Detect which cell encompasses the target text, then output its (X, Y) center coordinate. 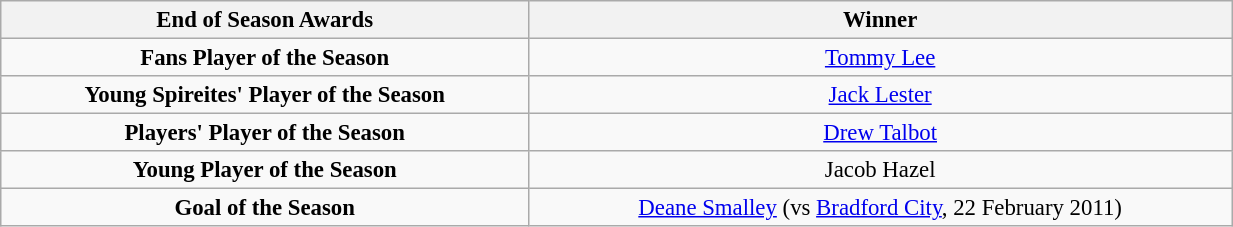
Tommy Lee (880, 58)
Fans Player of the Season (265, 58)
Winner (880, 20)
Jack Lester (880, 95)
End of Season Awards (265, 20)
Players' Player of the Season (265, 133)
Drew Talbot (880, 133)
Jacob Hazel (880, 170)
Young Spireites' Player of the Season (265, 95)
Goal of the Season (265, 208)
Deane Smalley (vs Bradford City, 22 February 2011) (880, 208)
Young Player of the Season (265, 170)
